Return the [x, y] coordinate for the center point of the cell that contains the specified text.  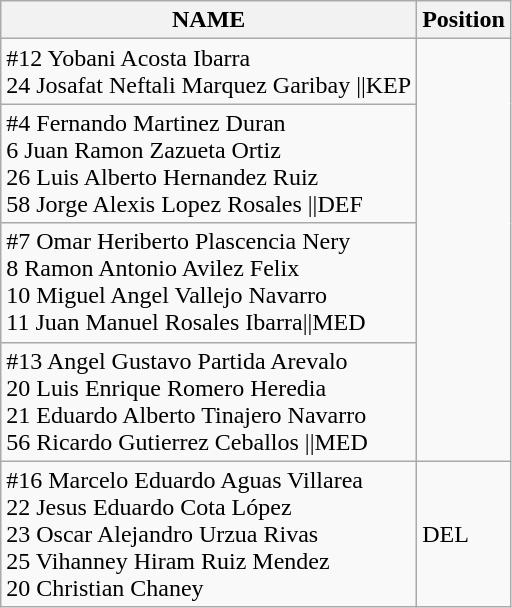
#4 Fernando Martinez Duran6 Juan Ramon Zazueta Ortiz26 Luis Alberto Hernandez Ruiz58 Jorge Alexis Lopez Rosales ||DEF [209, 164]
Position [464, 20]
DEL [464, 534]
#16 Marcelo Eduardo Aguas Villarea22 Jesus Eduardo Cota López23 Oscar Alejandro Urzua Rivas25 Vihanney Hiram Ruiz Mendez20 Christian Chaney [209, 534]
NAME [209, 20]
#7 Omar Heriberto Plascencia Nery8 Ramon Antonio Avilez Felix10 Miguel Angel Vallejo Navarro11 Juan Manuel Rosales Ibarra||MED [209, 282]
#12 Yobani Acosta Ibarra24 Josafat Neftali Marquez Garibay ||KEP [209, 72]
#13 Angel Gustavo Partida Arevalo20 Luis Enrique Romero Heredia21 Eduardo Alberto Tinajero Navarro56 Ricardo Gutierrez Ceballos ||MED [209, 402]
